Scan for the cell matching the given text and deliver its [x, y] coordinate at center. 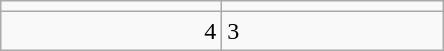
3 [332, 31]
4 [112, 31]
